Identify which cell holds the provided text, then report its [X, Y] central coordinate. 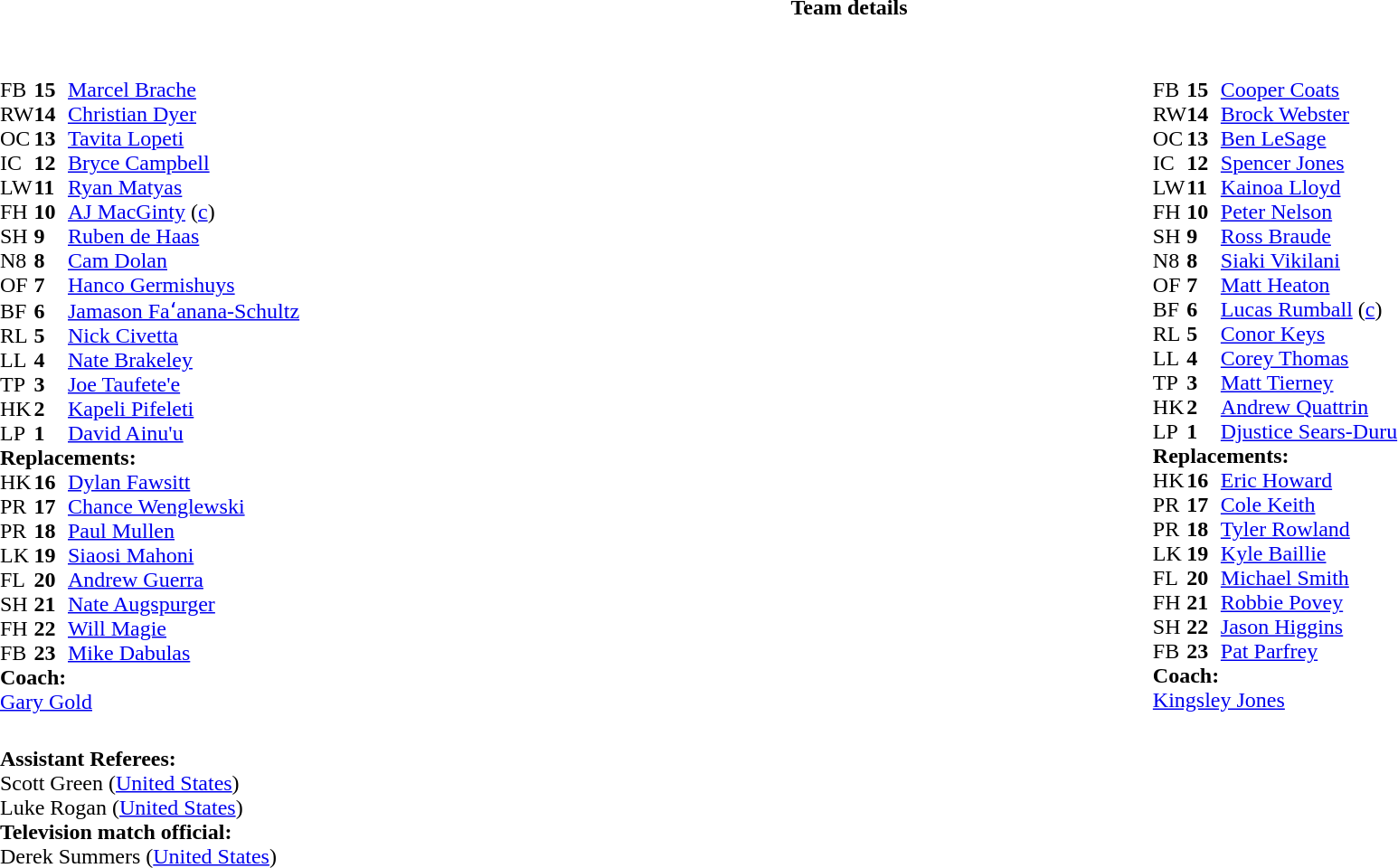
Joe Taufete'e [184, 385]
Cooper Coats [1309, 90]
Kyle Baillie [1309, 553]
Chance Wenglewski [184, 506]
Peter Nelson [1309, 212]
Cam Dolan [184, 260]
Conor Keys [1309, 335]
Ryan Matyas [184, 188]
Djustice Sears-Duru [1309, 432]
Cole Keith [1309, 505]
Hanco Germishuys [184, 286]
Marcel Brache [184, 90]
Eric Howard [1309, 481]
Nick Civetta [184, 336]
David Ainu'u [184, 434]
Kapeli Pifeleti [184, 409]
Tavita Lopeti [184, 139]
Brock Webster [1309, 114]
Matt Tierney [1309, 383]
Jamason Faʻanana-Schultz [184, 310]
Ben LeSage [1309, 139]
Tyler Rowland [1309, 530]
Robbie Povey [1309, 602]
Lucas Rumball (c) [1309, 309]
Paul Mullen [184, 532]
Andrew Quattrin [1309, 407]
AJ MacGinty (c) [184, 212]
Kingsley Jones [1275, 700]
Will Magie [184, 629]
Siaosi Mahoni [184, 555]
Dylan Fawsitt [184, 483]
Andrew Guerra [184, 580]
Siaki Vikilani [1309, 260]
Gary Gold [150, 702]
Bryce Campbell [184, 163]
Ross Braude [1309, 237]
Mike Dabulas [184, 653]
Michael Smith [1309, 579]
Nate Brakeley [184, 360]
Nate Augspurger [184, 604]
Christian Dyer [184, 114]
Kainoa Lloyd [1309, 188]
Jason Higgins [1309, 627]
Ruben de Haas [184, 237]
Spencer Jones [1309, 163]
Corey Thomas [1309, 358]
Matt Heaton [1309, 286]
Pat Parfrey [1309, 651]
